Determine the [x, y] coordinate at the center of the cell enclosing the given text.  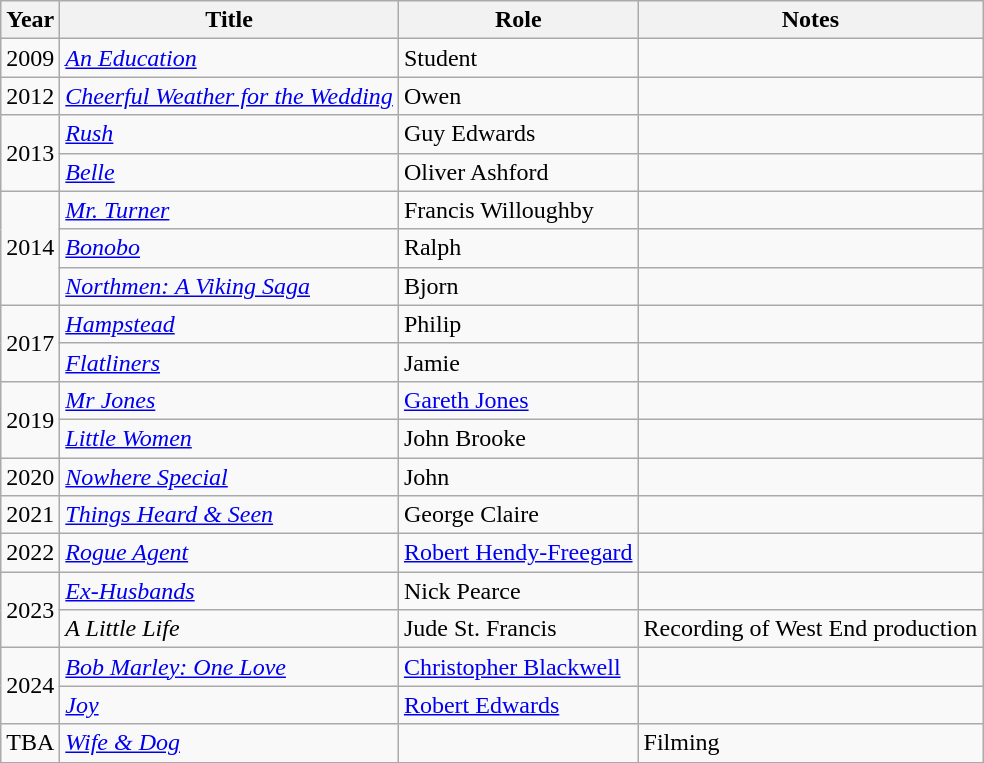
2019 [30, 419]
Filming [810, 743]
Ex-Husbands [230, 591]
Joy [230, 705]
Nick Pearce [518, 591]
2023 [30, 610]
Robert Edwards [518, 705]
Guy Edwards [518, 134]
2021 [30, 515]
John Brooke [518, 438]
Ralph [518, 248]
A Little Life [230, 629]
2013 [30, 153]
An Education [230, 58]
Notes [810, 20]
Nowhere Special [230, 477]
Wife & Dog [230, 743]
2024 [30, 686]
Rogue Agent [230, 553]
TBA [30, 743]
Rush [230, 134]
Owen [518, 96]
2009 [30, 58]
Student [518, 58]
Jamie [518, 362]
Northmen: A Viking Saga [230, 286]
Bjorn [518, 286]
Recording of West End production [810, 629]
Year [30, 20]
2014 [30, 248]
2012 [30, 96]
Role [518, 20]
Things Heard & Seen [230, 515]
Oliver Ashford [518, 172]
Robert Hendy-Freegard [518, 553]
Jude St. Francis [518, 629]
Mr Jones [230, 400]
Francis Willoughby [518, 210]
Little Women [230, 438]
2022 [30, 553]
John [518, 477]
Belle [230, 172]
Christopher Blackwell [518, 667]
2017 [30, 343]
Title [230, 20]
Gareth Jones [518, 400]
Bob Marley: One Love [230, 667]
Flatliners [230, 362]
Cheerful Weather for the Wedding [230, 96]
Bonobo [230, 248]
George Claire [518, 515]
Philip [518, 324]
Mr. Turner [230, 210]
Hampstead [230, 324]
2020 [30, 477]
